Scan for the cell matching the given text and deliver its (x, y) coordinate at center. 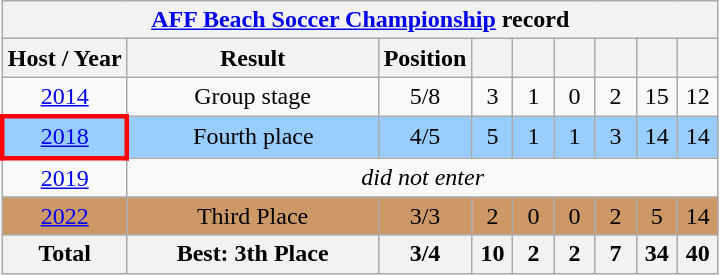
Fourth place (252, 136)
Third Place (252, 216)
2018 (64, 136)
3/4 (425, 254)
Total (64, 254)
Result (252, 58)
4/5 (425, 136)
12 (698, 97)
3/3 (425, 216)
2014 (64, 97)
34 (656, 254)
did not enter (422, 178)
7 (616, 254)
Group stage (252, 97)
Host / Year (64, 58)
10 (492, 254)
Best: 3th Place (252, 254)
2022 (64, 216)
40 (698, 254)
AFF Beach Soccer Championship record (360, 20)
Position (425, 58)
15 (656, 97)
2019 (64, 178)
5/8 (425, 97)
